Return the [x, y] coordinate for the center point of the cell that contains the specified text.  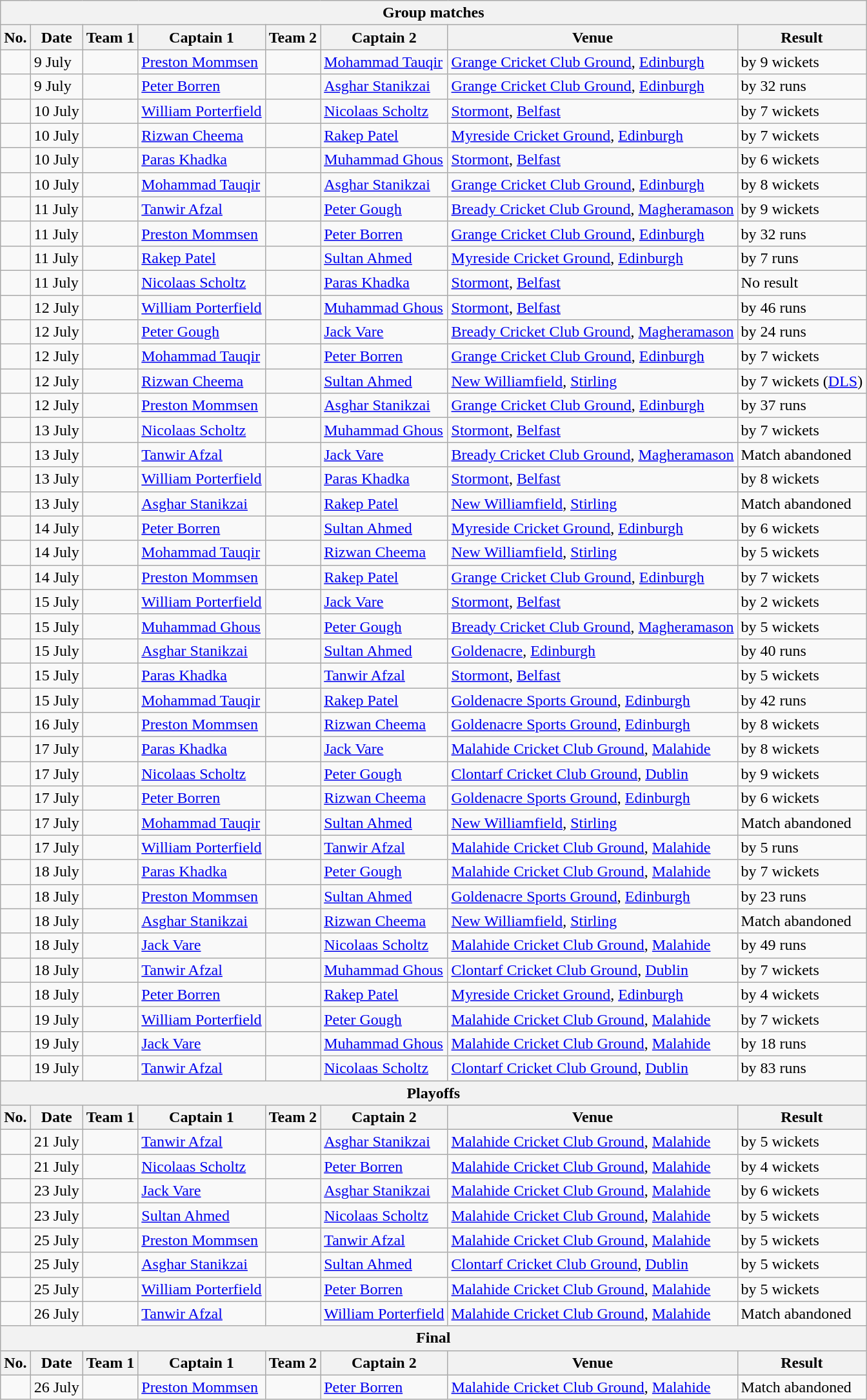
by 83 runs [802, 1068]
by 2 wickets [802, 602]
by 24 runs [802, 332]
by 42 runs [802, 700]
Goldenacre, Edinburgh [592, 651]
by 7 wickets (DLS) [802, 381]
by 23 runs [802, 896]
by 5 runs [802, 847]
Final [433, 1338]
Group matches [433, 13]
by 37 runs [802, 406]
by 18 runs [802, 1043]
by 49 runs [802, 945]
by 7 runs [802, 258]
Playoffs [433, 1093]
by 46 runs [802, 308]
by 40 runs [802, 651]
16 July [57, 725]
No result [802, 282]
